For the text-containing cell, return its midpoint in [x, y] coordinate format. 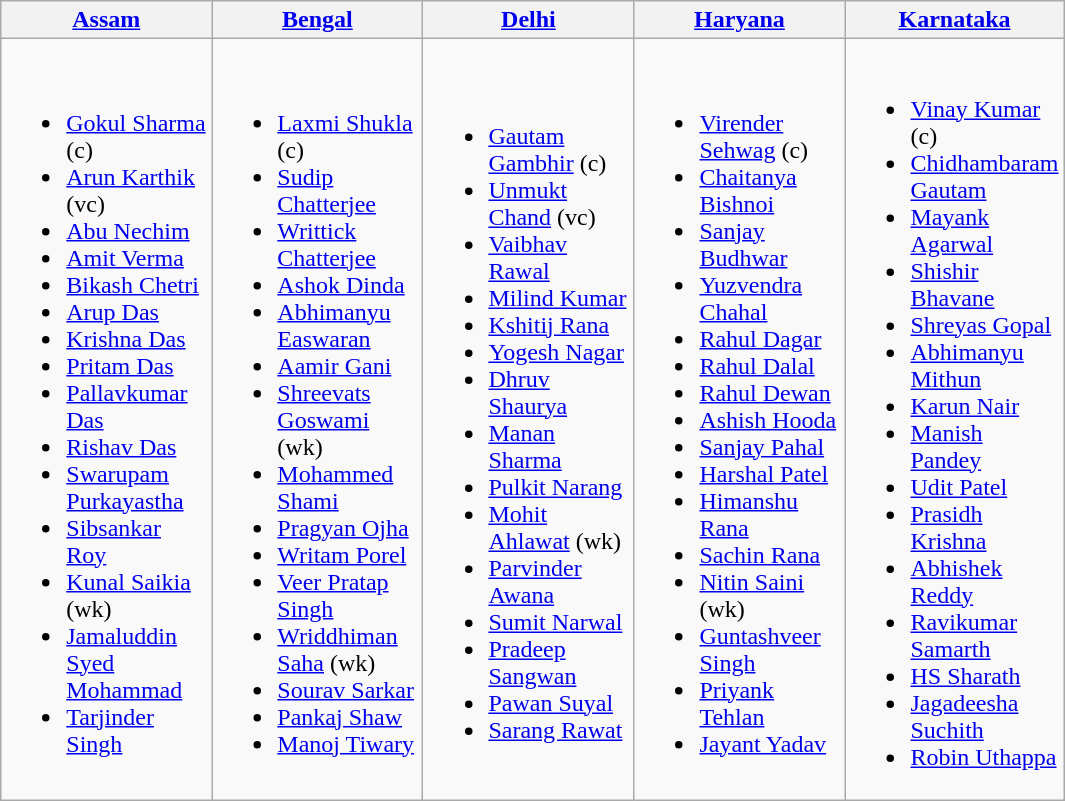
Karnataka [954, 20]
Haryana [740, 20]
Bengal [318, 20]
Assam [106, 20]
Delhi [528, 20]
